Return the (X, Y) coordinate for the center point of the cell that contains the specified text.  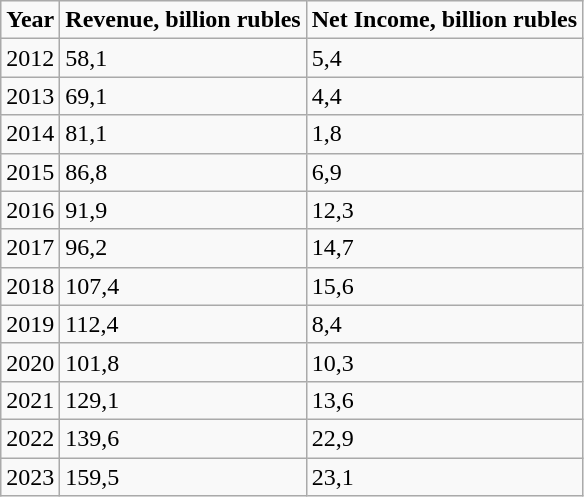
96,2 (183, 248)
2016 (30, 210)
129,1 (183, 400)
6,9 (444, 172)
159,5 (183, 477)
Revenue, billion rubles (183, 20)
91,9 (183, 210)
1,8 (444, 134)
86,8 (183, 172)
2013 (30, 96)
139,6 (183, 438)
8,4 (444, 324)
2018 (30, 286)
23,1 (444, 477)
4,4 (444, 96)
101,8 (183, 362)
13,6 (444, 400)
5,4 (444, 58)
22,9 (444, 438)
Year (30, 20)
Net Income, billion rubles (444, 20)
2012 (30, 58)
2014 (30, 134)
12,3 (444, 210)
2023 (30, 477)
69,1 (183, 96)
2021 (30, 400)
14,7 (444, 248)
2015 (30, 172)
2019 (30, 324)
2020 (30, 362)
107,4 (183, 286)
81,1 (183, 134)
58,1 (183, 58)
112,4 (183, 324)
10,3 (444, 362)
2017 (30, 248)
15,6 (444, 286)
2022 (30, 438)
